Scan for the cell matching the given text and deliver its (X, Y) coordinate at center. 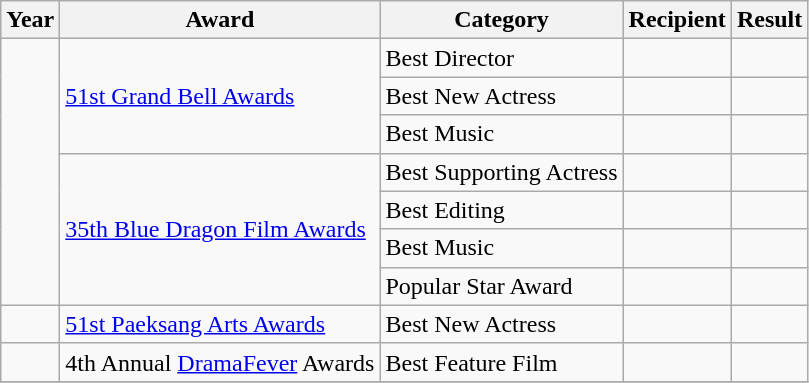
51st Grand Bell Awards (220, 96)
Result (769, 20)
Best Editing (502, 210)
Popular Star Award (502, 286)
Best Supporting Actress (502, 172)
Year (30, 20)
Best Feature Film (502, 362)
4th Annual DramaFever Awards (220, 362)
51st Paeksang Arts Awards (220, 324)
Best Director (502, 58)
Category (502, 20)
Recipient (677, 20)
Award (220, 20)
35th Blue Dragon Film Awards (220, 229)
